Locate the cell with the specified text and output its (X, Y) center coordinate. 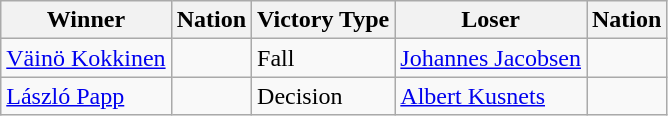
Winner (86, 20)
Victory Type (324, 20)
Decision (324, 96)
Albert Kusnets (491, 96)
Johannes Jacobsen (491, 58)
Fall (324, 58)
László Papp (86, 96)
Loser (491, 20)
Väinö Kokkinen (86, 58)
